Output the [X, Y] coordinate of the center of the cell containing the given text.  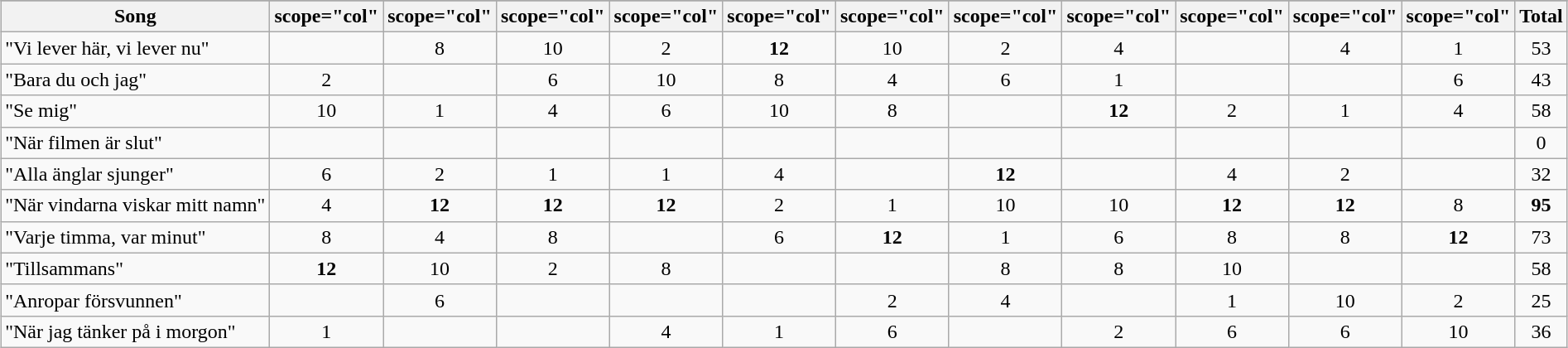
0 [1542, 143]
95 [1542, 205]
Song [136, 17]
32 [1542, 174]
"När jag tänker på i morgon" [136, 331]
"När filmen är slut" [136, 143]
"Alla änglar sjunger" [136, 174]
Total [1542, 17]
"Anropar försvunnen" [136, 300]
"Vi lever här, vi lever nu" [136, 48]
53 [1542, 48]
73 [1542, 237]
36 [1542, 331]
"Tillsammans" [136, 268]
43 [1542, 80]
"Bara du och jag" [136, 80]
"När vindarna viskar mitt namn" [136, 205]
25 [1542, 300]
"Varje timma, var minut" [136, 237]
"Se mig" [136, 111]
